Search for the cell housing the specified text and yield its [X, Y] center coordinate. 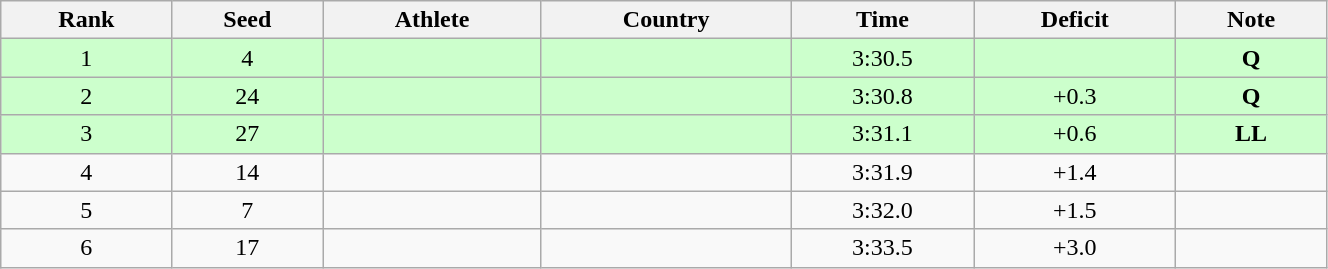
Deficit [1075, 20]
3:30.8 [882, 96]
+3.0 [1075, 248]
27 [248, 134]
3:33.5 [882, 248]
Time [882, 20]
14 [248, 172]
Note [1252, 20]
2 [86, 96]
Seed [248, 20]
3:32.0 [882, 210]
7 [248, 210]
3:30.5 [882, 58]
+0.6 [1075, 134]
1 [86, 58]
Rank [86, 20]
5 [86, 210]
+1.5 [1075, 210]
24 [248, 96]
+1.4 [1075, 172]
Country [666, 20]
3:31.9 [882, 172]
Athlete [432, 20]
+0.3 [1075, 96]
6 [86, 248]
LL [1252, 134]
3:31.1 [882, 134]
17 [248, 248]
3 [86, 134]
